Scan for the cell matching the given text and deliver its (x, y) coordinate at center. 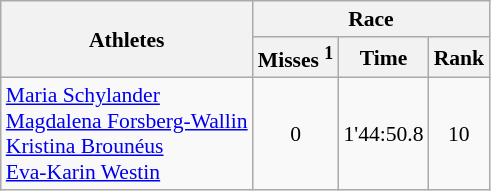
Maria SchylanderMagdalena Forsberg-WallinKristina BrounéusEva-Karin Westin (127, 134)
Misses 1 (296, 58)
0 (296, 134)
1'44:50.8 (383, 134)
Time (383, 58)
Athletes (127, 40)
10 (460, 134)
Rank (460, 58)
Race (371, 19)
